Identify which cell holds the provided text, then report its (x, y) central coordinate. 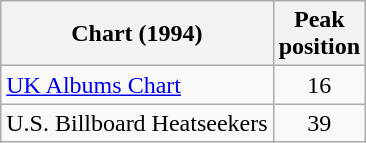
U.S. Billboard Heatseekers (137, 123)
16 (319, 85)
Chart (1994) (137, 34)
UK Albums Chart (137, 85)
Peakposition (319, 34)
39 (319, 123)
